Extract the (x, y) coordinate from the center of the cell holding the provided text.  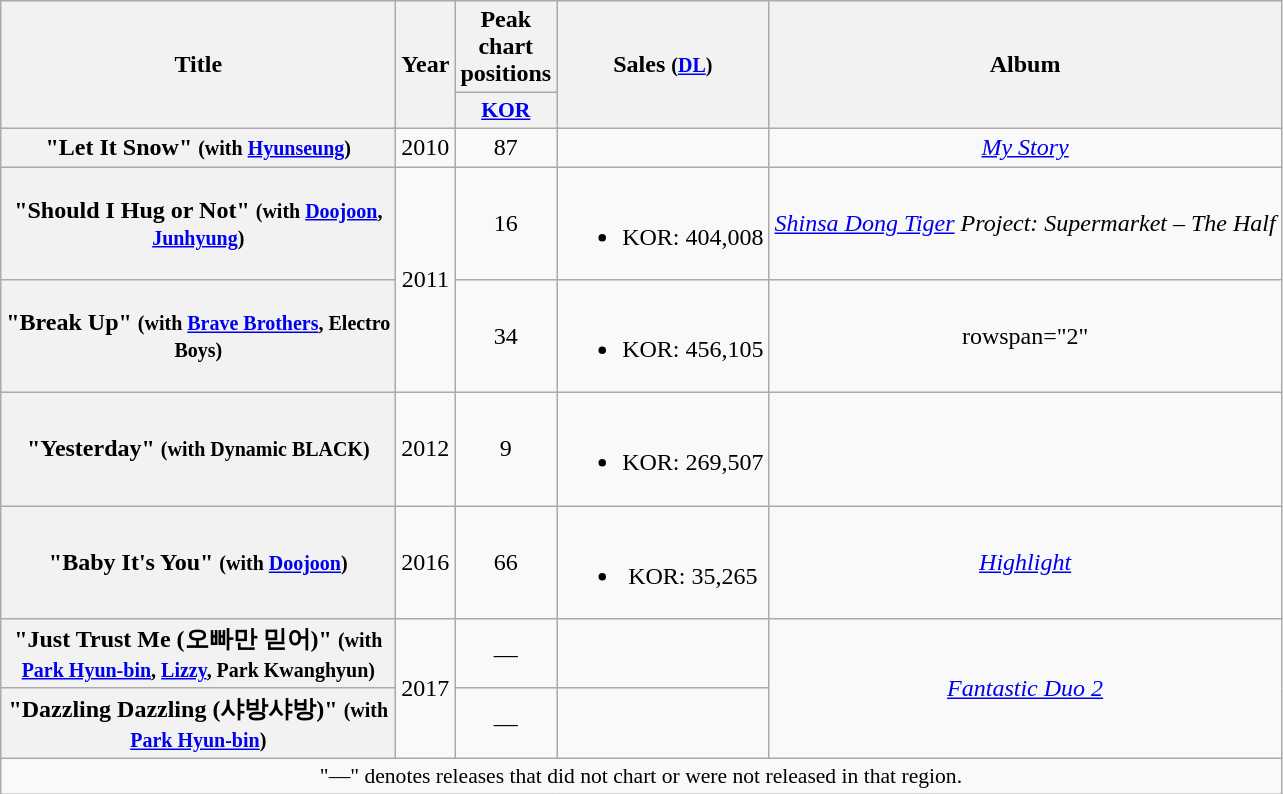
"—" denotes releases that did not chart or were not released in that region. (641, 776)
87 (506, 147)
"Should I Hug or Not" (with Doojoon, Junhyung) (198, 222)
Title (198, 65)
KOR (506, 111)
34 (506, 336)
2017 (426, 688)
9 (506, 450)
"Let It Snow" (with Hyunseung) (198, 147)
Album (1025, 65)
"Yesterday" (with Dynamic BLACK) (198, 450)
"Baby It's You" (with Doojoon) (198, 562)
16 (506, 222)
"Break Up" (with Brave Brothers, Electro Boys) (198, 336)
66 (506, 562)
Fantastic Duo 2 (1025, 688)
Peak chart positions (506, 47)
KOR: 35,265 (663, 562)
2010 (426, 147)
Highlight (1025, 562)
KOR: 404,008 (663, 222)
My Story (1025, 147)
2012 (426, 450)
rowspan="2" (1025, 336)
Sales (DL) (663, 65)
"Dazzling Dazzling (샤방샤방)" (with Park Hyun-bin) (198, 723)
KOR: 269,507 (663, 450)
2016 (426, 562)
Shinsa Dong Tiger Project: Supermarket – The Half (1025, 222)
"Just Trust Me (오빠만 믿어)" (with Park Hyun-bin, Lizzy, Park Kwanghyun) (198, 654)
2011 (426, 279)
Year (426, 65)
KOR: 456,105 (663, 336)
